Find where the given text appears and provide that cell's center as [X, Y] coordinate. 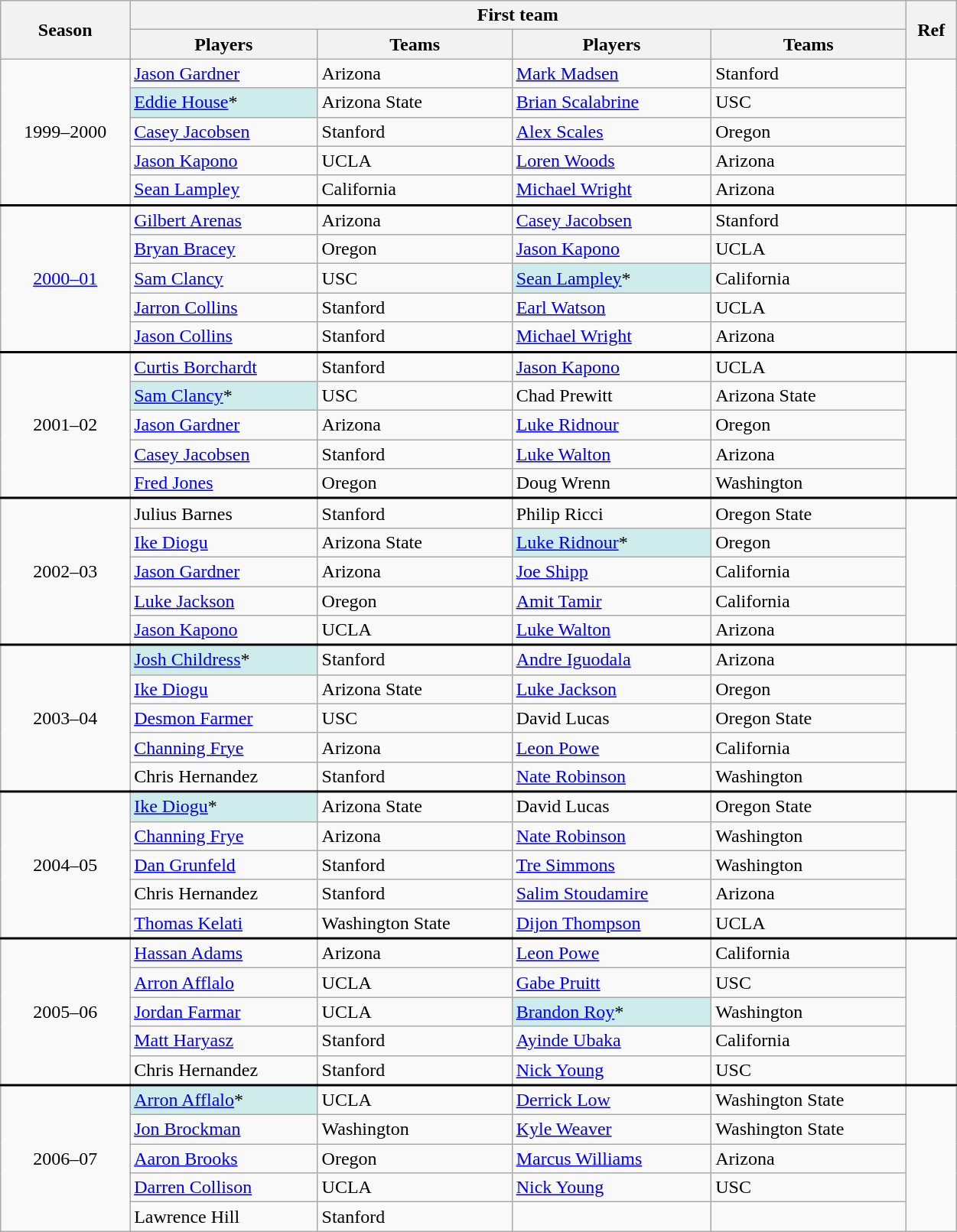
Marcus Williams [612, 1159]
Arron Afflalo* [223, 1100]
2001–02 [66, 425]
Josh Childress* [223, 659]
Gabe Pruitt [612, 983]
Salim Stoudamire [612, 894]
Julius Barnes [223, 514]
Darren Collison [223, 1188]
Alex Scales [612, 132]
Season [66, 30]
2003–04 [66, 718]
2006–07 [66, 1158]
Mark Madsen [612, 73]
Doug Wrenn [612, 483]
Bryan Bracey [223, 249]
2005–06 [66, 1012]
Curtis Borchardt [223, 367]
Jordan Farmar [223, 1012]
Ayinde Ubaka [612, 1041]
Brian Scalabrine [612, 102]
Sam Clancy* [223, 396]
Jason Collins [223, 336]
2004–05 [66, 865]
Lawrence Hill [223, 1217]
Dan Grunfeld [223, 865]
Hassan Adams [223, 953]
Philip Ricci [612, 514]
Tre Simmons [612, 865]
Chad Prewitt [612, 396]
2002–03 [66, 572]
Sean Lampley [223, 190]
Amit Tamir [612, 600]
Earl Watson [612, 307]
Andre Iguodala [612, 659]
Joe Shipp [612, 571]
Sam Clancy [223, 278]
Desmon Farmer [223, 718]
Jarron Collins [223, 307]
Gilbert Arenas [223, 220]
Luke Ridnour [612, 425]
Brandon Roy* [612, 1012]
Ike Diogu* [223, 806]
Derrick Low [612, 1100]
Loren Woods [612, 161]
Jon Brockman [223, 1130]
Matt Haryasz [223, 1041]
Arron Afflalo [223, 983]
Sean Lampley* [612, 278]
Luke Ridnour* [612, 542]
First team [518, 15]
Dijon Thompson [612, 924]
Aaron Brooks [223, 1159]
1999–2000 [66, 132]
Thomas Kelati [223, 924]
Fred Jones [223, 483]
Ref [932, 30]
Eddie House* [223, 102]
Kyle Weaver [612, 1130]
2000–01 [66, 278]
